Extract the (X, Y) coordinate from the center of the cell holding the provided text.  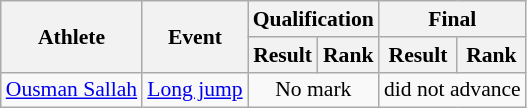
did not advance (452, 90)
Athlete (72, 36)
Event (194, 36)
Final (452, 19)
No mark (314, 90)
Long jump (194, 90)
Ousman Sallah (72, 90)
Qualification (314, 19)
